Pinpoint the cell where the given text exists, returning its (X, Y) midpoint coordinate. 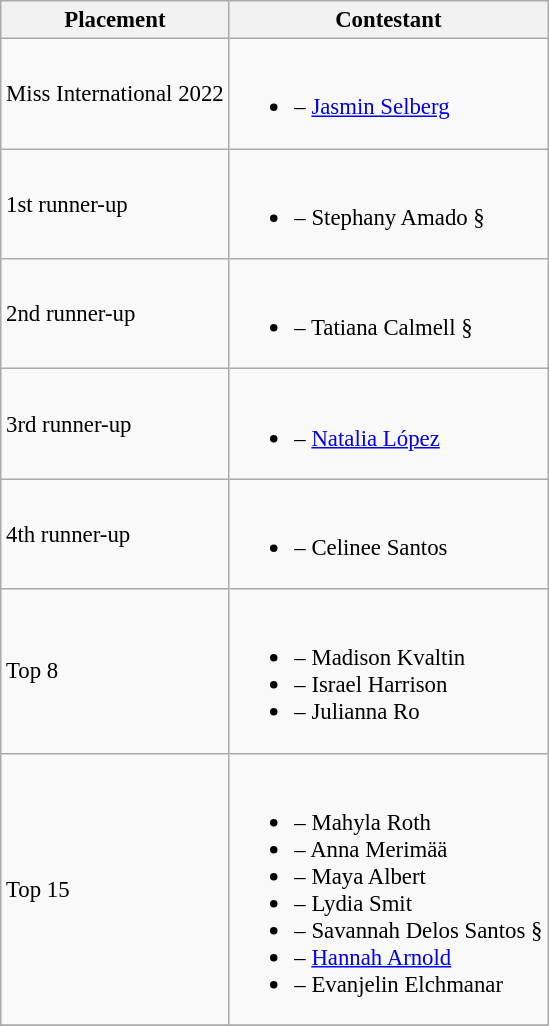
Miss International 2022 (115, 94)
– Natalia López (388, 424)
– Madison Kvaltin – Israel Harrison – Julianna Ro (388, 671)
Contestant (388, 20)
3rd runner-up (115, 424)
1st runner-up (115, 204)
Top 15 (115, 889)
Top 8 (115, 671)
– Stephany Amado § (388, 204)
2nd runner-up (115, 314)
– Tatiana Calmell § (388, 314)
4th runner-up (115, 534)
– Jasmin Selberg (388, 94)
– Mahyla Roth – Anna Merimää – Maya Albert – Lydia Smit – Savannah Delos Santos § – Hannah Arnold – Evanjelin Elchmanar (388, 889)
Placement (115, 20)
– Celinee Santos (388, 534)
